Find where the given text appears and provide that cell's center as [X, Y] coordinate. 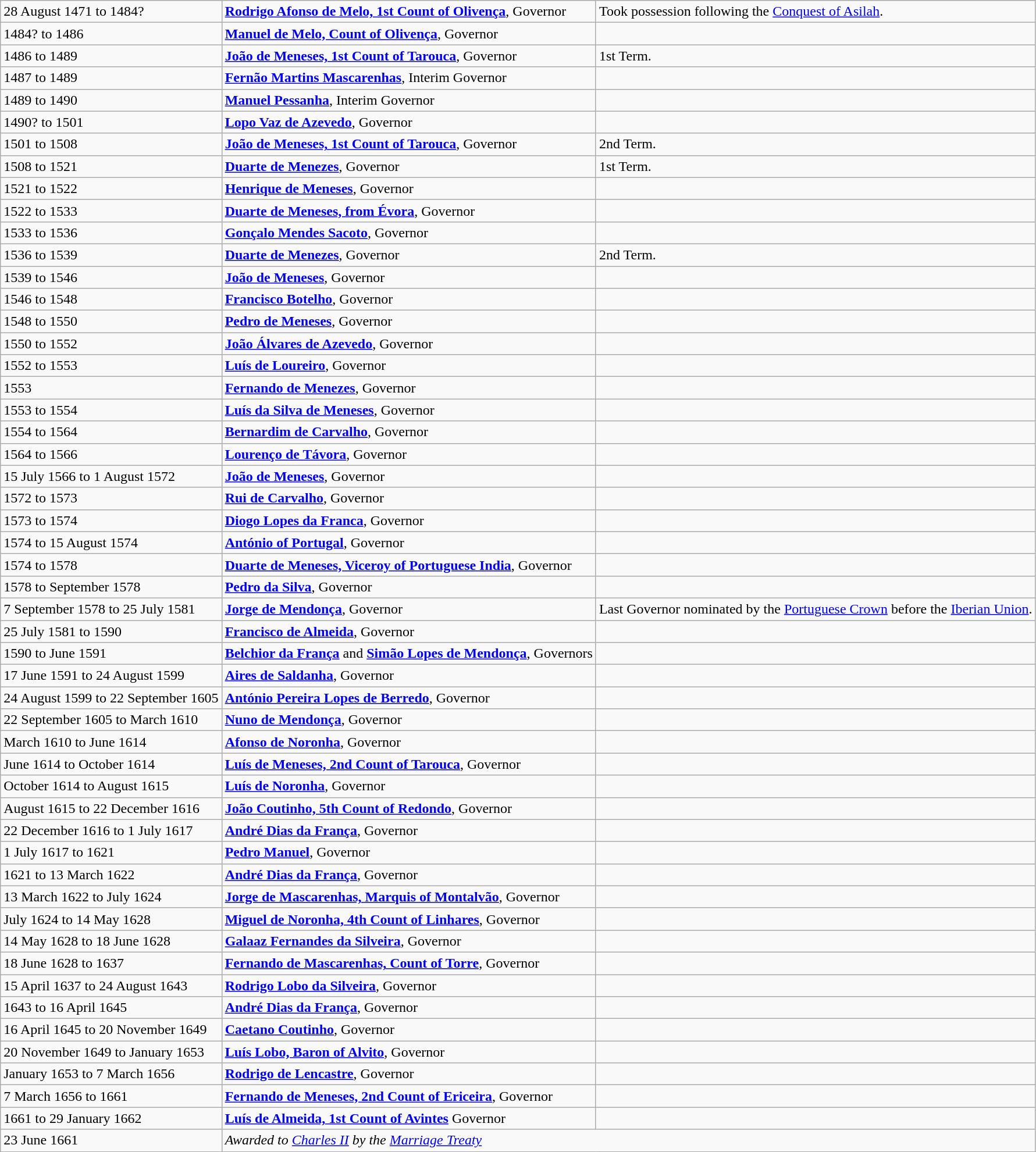
15 April 1637 to 24 August 1643 [111, 986]
Took possession following the Conquest of Asilah. [816, 12]
1501 to 1508 [111, 144]
Rodrigo Afonso de Melo, 1st Count of Olivença, Governor [408, 12]
1643 to 16 April 1645 [111, 1008]
Awarded to Charles II by the Marriage Treaty [628, 1140]
1490? to 1501 [111, 122]
António Pereira Lopes de Berredo, Governor [408, 698]
August 1615 to 22 December 1616 [111, 808]
Luís de Meneses, 2nd Count of Tarouca, Governor [408, 764]
1572 to 1573 [111, 498]
Jorge de Mascarenhas, Marquis of Montalvão, Governor [408, 897]
Fernão Martins Mascarenhas, Interim Governor [408, 78]
Last Governor nominated by the Portuguese Crown before the Iberian Union. [816, 609]
18 June 1628 to 1637 [111, 963]
Francisco Botelho, Governor [408, 299]
1539 to 1546 [111, 277]
Miguel de Noronha, 4th Count of Linhares, Governor [408, 919]
16 April 1645 to 20 November 1649 [111, 1030]
October 1614 to August 1615 [111, 786]
1484? to 1486 [111, 34]
7 September 1578 to 25 July 1581 [111, 609]
1661 to 29 January 1662 [111, 1118]
1564 to 1566 [111, 454]
Francisco de Almeida, Governor [408, 631]
Rui de Carvalho, Governor [408, 498]
July 1624 to 14 May 1628 [111, 919]
1546 to 1548 [111, 299]
António of Portugal, Governor [408, 543]
1553 to 1554 [111, 410]
1552 to 1553 [111, 366]
1487 to 1489 [111, 78]
Luís de Loureiro, Governor [408, 366]
Gonçalo Mendes Sacoto, Governor [408, 233]
22 September 1605 to March 1610 [111, 720]
1621 to 13 March 1622 [111, 875]
Luís de Noronha, Governor [408, 786]
1536 to 1539 [111, 255]
22 December 1616 to 1 July 1617 [111, 830]
23 June 1661 [111, 1140]
Bernardim de Carvalho, Governor [408, 432]
Lopo Vaz de Azevedo, Governor [408, 122]
1 July 1617 to 1621 [111, 853]
14 May 1628 to 18 June 1628 [111, 941]
Caetano Coutinho, Governor [408, 1030]
João Álvares de Azevedo, Governor [408, 344]
Luís da Silva de Meneses, Governor [408, 410]
January 1653 to 7 March 1656 [111, 1074]
Fernando de Meneses, 2nd Count of Ericeira, Governor [408, 1096]
Pedro Manuel, Governor [408, 853]
1554 to 1564 [111, 432]
Duarte de Meneses, Viceroy of Portuguese India, Governor [408, 565]
1489 to 1490 [111, 100]
1574 to 15 August 1574 [111, 543]
20 November 1649 to January 1653 [111, 1052]
Lourenço de Távora, Governor [408, 454]
Fernando de Mascarenhas, Count of Torre, Governor [408, 963]
Fernando de Menezes, Governor [408, 388]
Afonso de Noronha, Governor [408, 742]
João Coutinho, 5th Count of Redondo, Governor [408, 808]
Jorge de Mendonça, Governor [408, 609]
1548 to 1550 [111, 322]
Luís de Almeida, 1st Count of Avintes Governor [408, 1118]
15 July 1566 to 1 August 1572 [111, 476]
1533 to 1536 [111, 233]
1486 to 1489 [111, 56]
March 1610 to June 1614 [111, 742]
1574 to 1578 [111, 565]
Manuel Pessanha, Interim Governor [408, 100]
1522 to 1533 [111, 211]
1521 to 1522 [111, 188]
Manuel de Melo, Count of Olivença, Governor [408, 34]
Aires de Saldanha, Governor [408, 676]
24 August 1599 to 22 September 1605 [111, 698]
Duarte de Meneses, from Évora, Governor [408, 211]
7 March 1656 to 1661 [111, 1096]
Henrique de Meneses, Governor [408, 188]
1508 to 1521 [111, 166]
Belchior da França and Simão Lopes de Mendonça, Governors [408, 654]
1578 to September 1578 [111, 587]
Galaaz Fernandes da Silveira, Governor [408, 941]
Pedro da Silva, Governor [408, 587]
June 1614 to October 1614 [111, 764]
13 March 1622 to July 1624 [111, 897]
Luís Lobo, Baron of Alvito, Governor [408, 1052]
1550 to 1552 [111, 344]
1553 [111, 388]
17 June 1591 to 24 August 1599 [111, 676]
Diogo Lopes da Franca, Governor [408, 520]
Nuno de Mendonça, Governor [408, 720]
Pedro de Meneses, Governor [408, 322]
Rodrigo Lobo da Silveira, Governor [408, 986]
Rodrigo de Lencastre, Governor [408, 1074]
28 August 1471 to 1484? [111, 12]
25 July 1581 to 1590 [111, 631]
1590 to June 1591 [111, 654]
1573 to 1574 [111, 520]
